Return the (x, y) coordinate for the center point of the cell that contains the specified text.  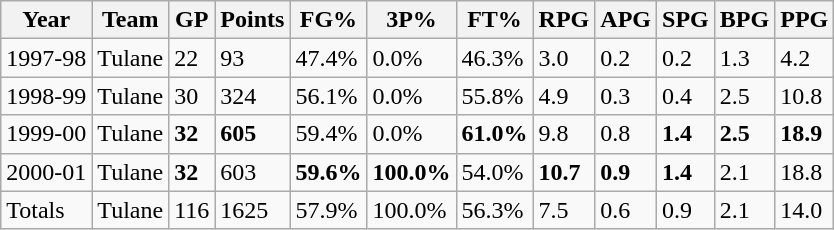
22 (192, 58)
RPG (564, 20)
APG (626, 20)
4.2 (804, 58)
30 (192, 96)
1998-99 (46, 96)
7.5 (564, 210)
93 (252, 58)
1997-98 (46, 58)
61.0% (494, 134)
10.7 (564, 172)
59.4% (328, 134)
57.9% (328, 210)
1625 (252, 210)
4.9 (564, 96)
54.0% (494, 172)
18.8 (804, 172)
59.6% (328, 172)
BPG (744, 20)
0.3 (626, 96)
56.3% (494, 210)
14.0 (804, 210)
55.8% (494, 96)
SPG (686, 20)
2000-01 (46, 172)
116 (192, 210)
324 (252, 96)
3P% (412, 20)
Points (252, 20)
PPG (804, 20)
605 (252, 134)
Totals (46, 210)
1999-00 (46, 134)
0.8 (626, 134)
GP (192, 20)
FG% (328, 20)
18.9 (804, 134)
3.0 (564, 58)
56.1% (328, 96)
46.3% (494, 58)
10.8 (804, 96)
0.6 (626, 210)
FT% (494, 20)
0.4 (686, 96)
Year (46, 20)
1.3 (744, 58)
9.8 (564, 134)
47.4% (328, 58)
Team (130, 20)
603 (252, 172)
